Pinpoint the cell where the given text exists, returning its (X, Y) midpoint coordinate. 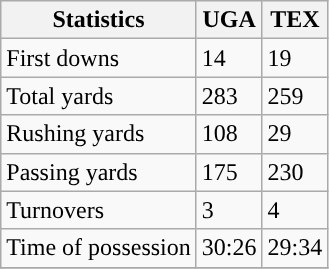
29:34 (295, 248)
Time of possession (99, 248)
Turnovers (99, 210)
259 (295, 96)
230 (295, 172)
Total yards (99, 96)
First downs (99, 58)
14 (229, 58)
TEX (295, 20)
UGA (229, 20)
4 (295, 210)
108 (229, 134)
175 (229, 172)
283 (229, 96)
3 (229, 210)
29 (295, 134)
Rushing yards (99, 134)
30:26 (229, 248)
Passing yards (99, 172)
19 (295, 58)
Statistics (99, 20)
